Find where the given text appears and provide that cell's center as [X, Y] coordinate. 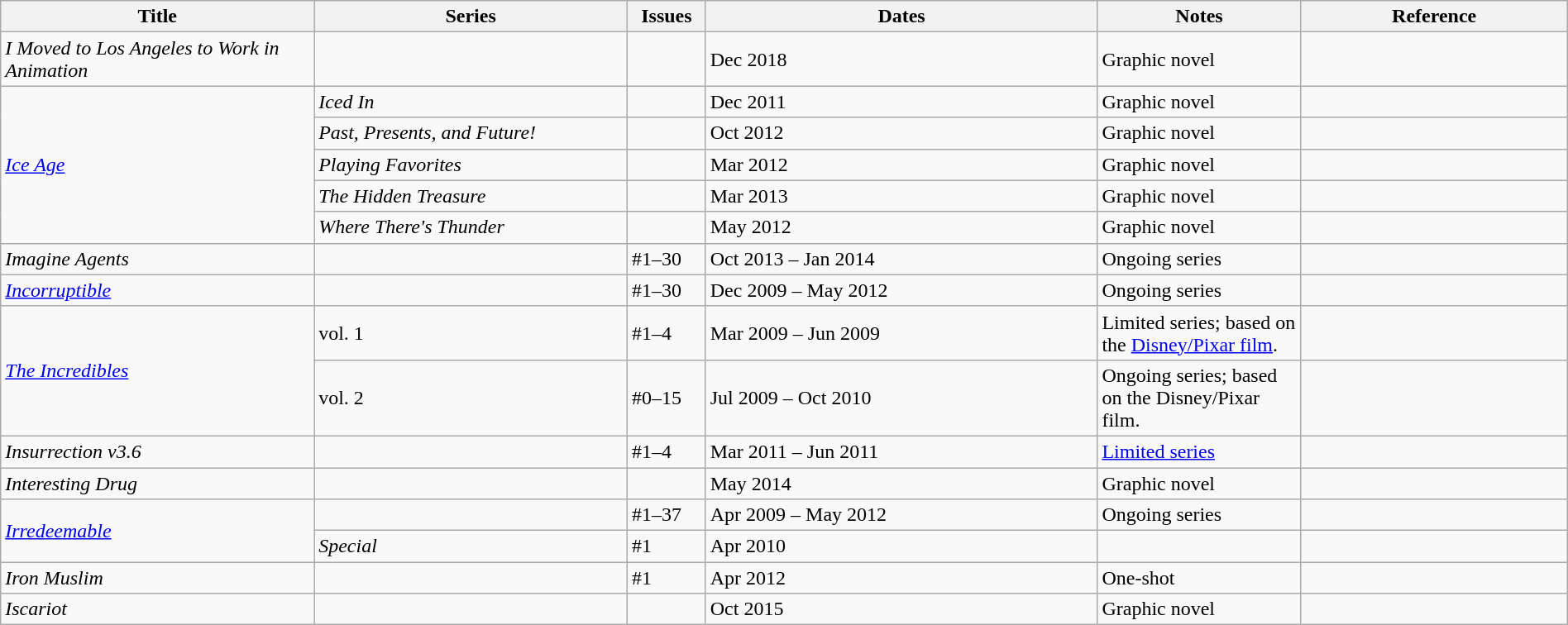
Mar 2009 – Jun 2009 [901, 332]
Interesting Drug [157, 484]
The Hidden Treasure [471, 196]
May 2014 [901, 484]
Reference [1434, 17]
vol. 1 [471, 332]
#1–37 [667, 515]
Mar 2012 [901, 165]
Oct 2015 [901, 609]
Playing Favorites [471, 165]
Apr 2012 [901, 578]
Iscariot [157, 609]
May 2012 [901, 227]
#0–15 [667, 398]
The Incredibles [157, 370]
Dec 2009 – May 2012 [901, 290]
Limited series [1199, 451]
Imagine Agents [157, 259]
Incorruptible [157, 290]
Past, Presents, and Future! [471, 133]
Iron Muslim [157, 578]
Issues [667, 17]
Oct 2012 [901, 133]
Apr 2010 [901, 546]
Where There's Thunder [471, 227]
Limited series; based on the Disney/Pixar film. [1199, 332]
I Moved to Los Angeles to Work in Animation [157, 60]
Insurrection v3.6 [157, 451]
One-shot [1199, 578]
vol. 2 [471, 398]
Mar 2013 [901, 196]
Special [471, 546]
Jul 2009 – Oct 2010 [901, 398]
Dates [901, 17]
Title [157, 17]
Dec 2018 [901, 60]
Irredeemable [157, 531]
Ongoing series; based on the Disney/Pixar film. [1199, 398]
Iced In [471, 102]
Dec 2011 [901, 102]
Series [471, 17]
Notes [1199, 17]
Oct 2013 – Jan 2014 [901, 259]
Apr 2009 – May 2012 [901, 515]
Mar 2011 – Jun 2011 [901, 451]
Ice Age [157, 165]
